Scan for the cell matching the given text and deliver its (X, Y) coordinate at center. 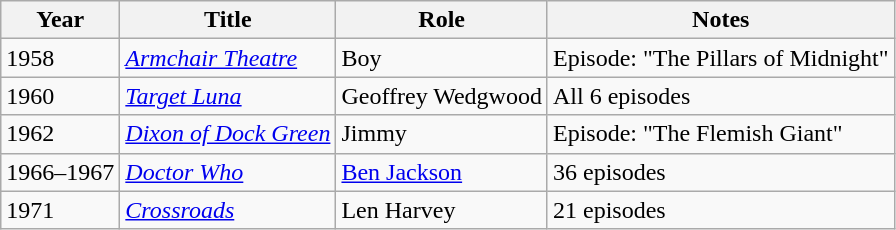
Armchair Theatre (228, 58)
Doctor Who (228, 172)
1966–1967 (60, 172)
1960 (60, 96)
Title (228, 20)
Ben Jackson (442, 172)
Episode: "The Pillars of Midnight" (720, 58)
1971 (60, 210)
1962 (60, 134)
Target Luna (228, 96)
Episode: "The Flemish Giant" (720, 134)
Boy (442, 58)
1958 (60, 58)
Crossroads (228, 210)
36 episodes (720, 172)
Year (60, 20)
Jimmy (442, 134)
All 6 episodes (720, 96)
Len Harvey (442, 210)
Dixon of Dock Green (228, 134)
21 episodes (720, 210)
Role (442, 20)
Geoffrey Wedgwood (442, 96)
Notes (720, 20)
